Locate the cell with the specified text and output its (X, Y) center coordinate. 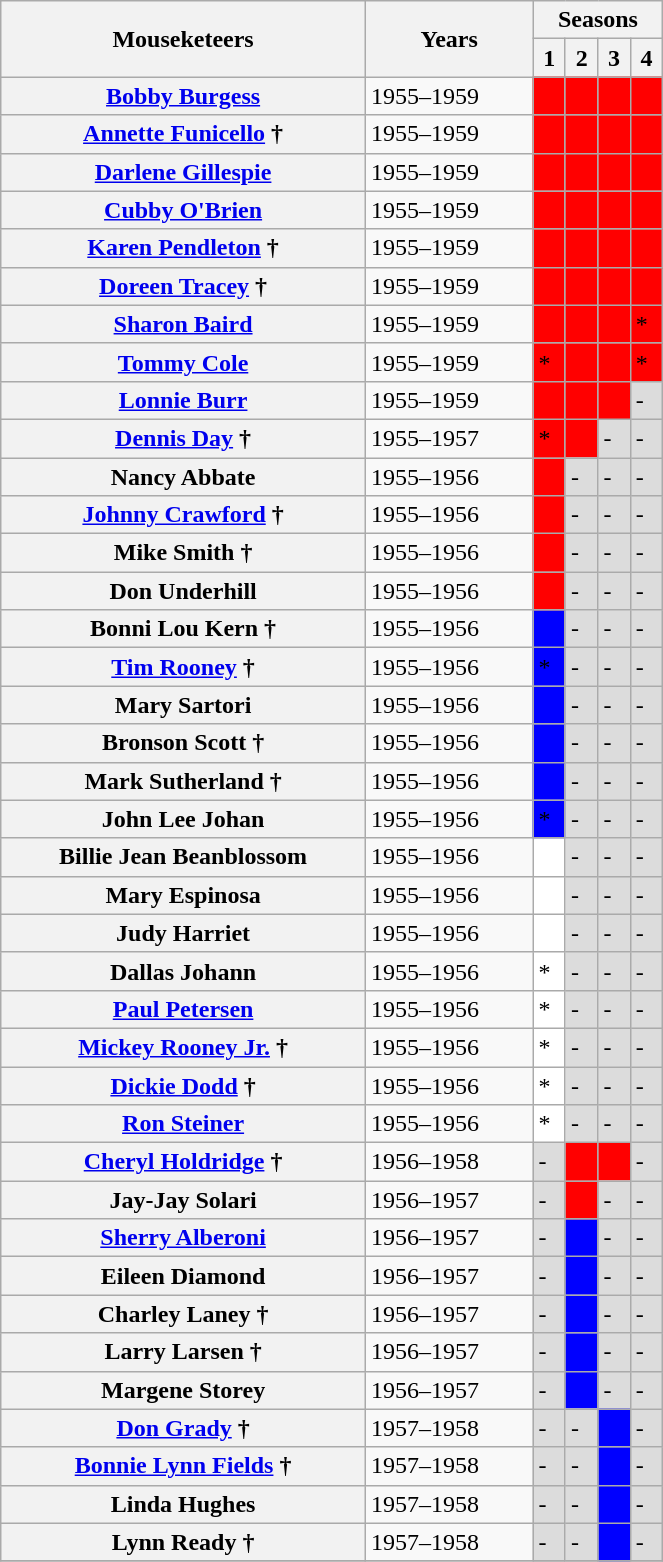
Dallas Johann (184, 971)
Mary Espinosa (184, 895)
Bronson Scott † (184, 743)
Linda Hughes (184, 1504)
Mary Sartori (184, 705)
Billie Jean Beanblossom (184, 857)
Cubby O'Brien (184, 210)
Mickey Rooney Jr. † (184, 1047)
Nancy Abbate (184, 477)
Cheryl Holdridge † (184, 1162)
Lonnie Burr (184, 400)
Margene Storey (184, 1390)
Lynn Ready † (184, 1542)
Ron Steiner (184, 1124)
Don Grady † (184, 1428)
Years (449, 39)
Larry Larsen † (184, 1352)
Tommy Cole (184, 362)
Judy Harriet (184, 933)
Johnny Crawford † (184, 515)
Mouseketeers (184, 39)
Eileen Diamond (184, 1276)
Paul Petersen (184, 1009)
Mark Sutherland † (184, 781)
Bonnie Lynn Fields † (184, 1466)
Dickie Dodd † (184, 1085)
Annette Funicello † (184, 134)
Bonni Lou Kern † (184, 629)
Darlene Gillespie (184, 172)
Doreen Tracey † (184, 286)
3 (614, 58)
Sherry Alberoni (184, 1238)
1 (549, 58)
1956–1958 (449, 1162)
Sharon Baird (184, 324)
2 (581, 58)
Tim Rooney † (184, 667)
Seasons (598, 20)
Don Underhill (184, 591)
Charley Laney † (184, 1314)
Mike Smith † (184, 553)
1955–1957 (449, 438)
John Lee Johan (184, 819)
Karen Pendleton † (184, 248)
Jay-Jay Solari (184, 1200)
Dennis Day † (184, 438)
4 (646, 58)
Bobby Burgess (184, 96)
